Search for the cell housing the specified text and yield its (x, y) center coordinate. 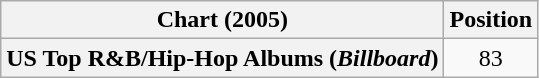
Chart (2005) (222, 20)
US Top R&B/Hip-Hop Albums (Billboard) (222, 58)
83 (491, 58)
Position (491, 20)
